Determine the [x, y] coordinate at the center of the cell enclosing the given text.  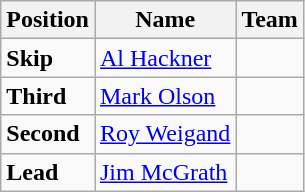
Jim McGrath [164, 172]
Al Hackner [164, 58]
Lead [48, 172]
Third [48, 96]
Name [164, 20]
Roy Weigand [164, 134]
Position [48, 20]
Second [48, 134]
Skip [48, 58]
Team [270, 20]
Mark Olson [164, 96]
